For the text-containing cell, return its midpoint in (X, Y) coordinate format. 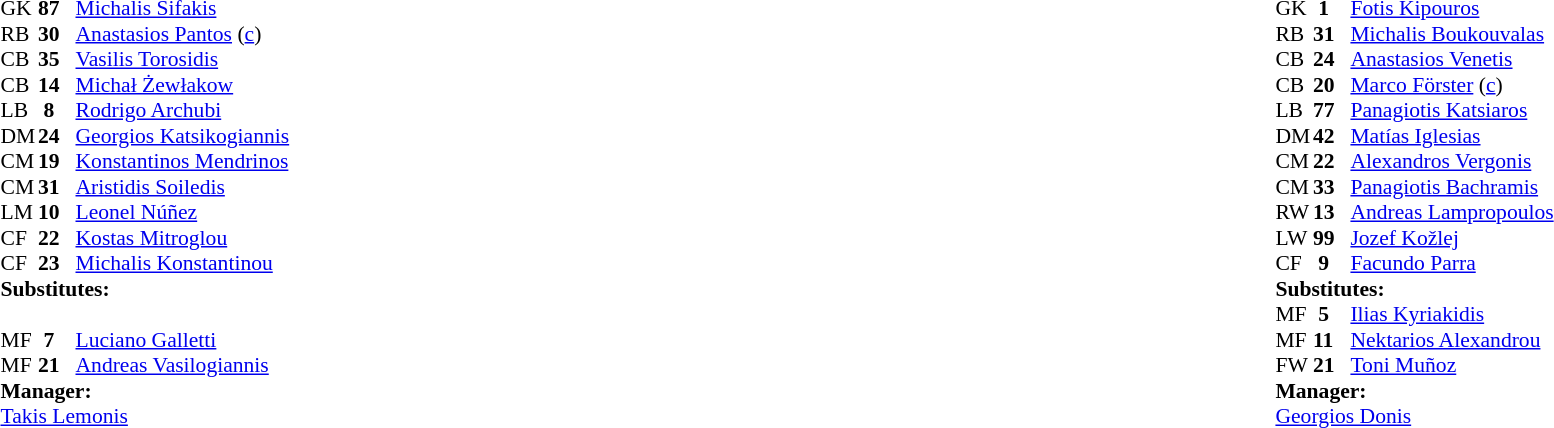
33 (1332, 187)
Matías Iglesias (1452, 136)
Panagiotis Bachramis (1452, 187)
13 (1332, 213)
Aristidis Soiledis (183, 187)
30 (57, 34)
20 (1332, 85)
Andreas Lampropoulos (1452, 213)
Anastasios Pantos (c) (183, 34)
RW (1294, 213)
Georgios Katsikogiannis (183, 136)
Toni Muñoz (1452, 365)
LM (19, 213)
14 (57, 85)
77 (1332, 111)
10 (57, 213)
FW (1294, 365)
11 (1332, 340)
Michalis Boukouvalas (1452, 34)
Alexandros Vergonis (1452, 161)
Michał Żewłakow (183, 85)
LW (1294, 238)
Luciano Galletti (183, 340)
Nektarios Alexandrou (1452, 340)
Konstantinos Mendrinos (183, 161)
Facundo Parra (1452, 263)
8 (57, 111)
9 (1332, 263)
23 (57, 263)
Panagiotis Katsiaros (1452, 111)
Vasilis Torosidis (183, 59)
Ilias Kyriakidis (1452, 315)
7 (57, 340)
42 (1332, 136)
Andreas Vasilogiannis (183, 365)
99 (1332, 238)
Michalis Konstantinou (183, 263)
35 (57, 59)
19 (57, 161)
Anastasios Venetis (1452, 59)
Marco Förster (c) (1452, 85)
5 (1332, 315)
Kostas Mitroglou (183, 238)
Leonel Núñez (183, 213)
Jozef Kožlej (1452, 238)
Rodrigo Archubi (183, 111)
